For the text-containing cell, return its midpoint in (X, Y) coordinate format. 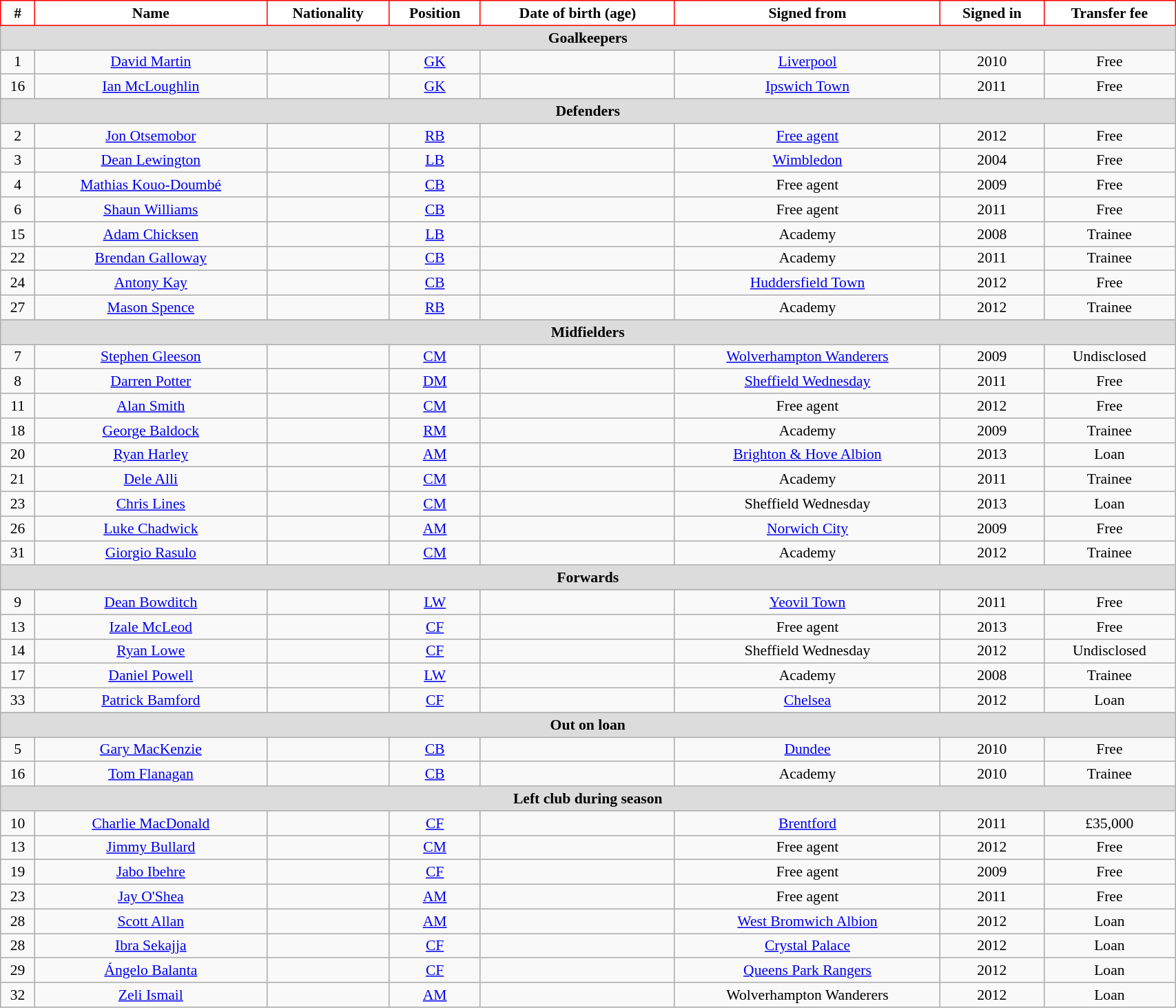
27 (18, 308)
10 (18, 823)
Ipswich Town (807, 87)
Signed from (807, 13)
Dele Alli (150, 480)
Goalkeepers (588, 38)
20 (18, 455)
2 (18, 136)
Signed in (992, 13)
Scott Allan (150, 921)
24 (18, 283)
Forwards (588, 578)
Jon Otsemobor (150, 136)
Daniel Powell (150, 676)
Jabo Ibehre (150, 872)
2004 (992, 161)
Jimmy Bullard (150, 847)
Tom Flanagan (150, 774)
Izale McLeod (150, 627)
19 (18, 872)
Left club during season (588, 799)
Yeovil Town (807, 602)
31 (18, 553)
Brighton & Hove Albion (807, 455)
Nationality (328, 13)
Chris Lines (150, 504)
Crystal Palace (807, 946)
Wimbledon (807, 161)
Luke Chadwick (150, 528)
Patrick Bamford (150, 701)
Transfer fee (1109, 13)
Mathias Kouo-Doumbé (150, 185)
Mason Spence (150, 308)
Ryan Lowe (150, 651)
11 (18, 406)
Position (435, 13)
Gary MacKenzie (150, 750)
Dean Bowditch (150, 602)
Queens Park Rangers (807, 971)
Dundee (807, 750)
17 (18, 676)
Zeli Ismail (150, 995)
6 (18, 209)
Liverpool (807, 62)
22 (18, 258)
Stephen Gleeson (150, 357)
Ibra Sekajja (150, 946)
Dean Lewington (150, 161)
Ángelo Balanta (150, 971)
Out on loan (588, 725)
15 (18, 234)
Alan Smith (150, 406)
Brendan Galloway (150, 258)
18 (18, 431)
29 (18, 971)
Giorgio Rasulo (150, 553)
Brentford (807, 823)
Defenders (588, 112)
Shaun Williams (150, 209)
21 (18, 480)
4 (18, 185)
Name (150, 13)
£35,000 (1109, 823)
7 (18, 357)
David Martin (150, 62)
Norwich City (807, 528)
RM (435, 431)
Date of birth (age) (577, 13)
West Bromwich Albion (807, 921)
Antony Kay (150, 283)
26 (18, 528)
Midfielders (588, 332)
Adam Chicksen (150, 234)
George Baldock (150, 431)
Charlie MacDonald (150, 823)
DM (435, 382)
3 (18, 161)
5 (18, 750)
14 (18, 651)
# (18, 13)
Darren Potter (150, 382)
8 (18, 382)
9 (18, 602)
Huddersfield Town (807, 283)
Ryan Harley (150, 455)
Ian McLoughlin (150, 87)
Chelsea (807, 701)
32 (18, 995)
1 (18, 62)
33 (18, 701)
Jay O'Shea (150, 897)
